Scan for the cell matching the given text and deliver its (x, y) coordinate at center. 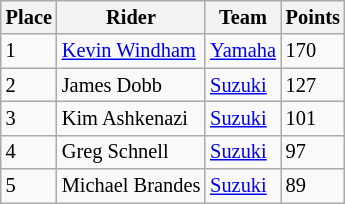
Team (243, 17)
4 (29, 152)
101 (313, 118)
Kevin Windham (131, 51)
127 (313, 85)
Michael Brandes (131, 186)
89 (313, 186)
170 (313, 51)
97 (313, 152)
Place (29, 17)
5 (29, 186)
James Dobb (131, 85)
Greg Schnell (131, 152)
3 (29, 118)
2 (29, 85)
Points (313, 17)
Kim Ashkenazi (131, 118)
1 (29, 51)
Yamaha (243, 51)
Rider (131, 17)
